Scan for the cell matching the given text and deliver its (x, y) coordinate at center. 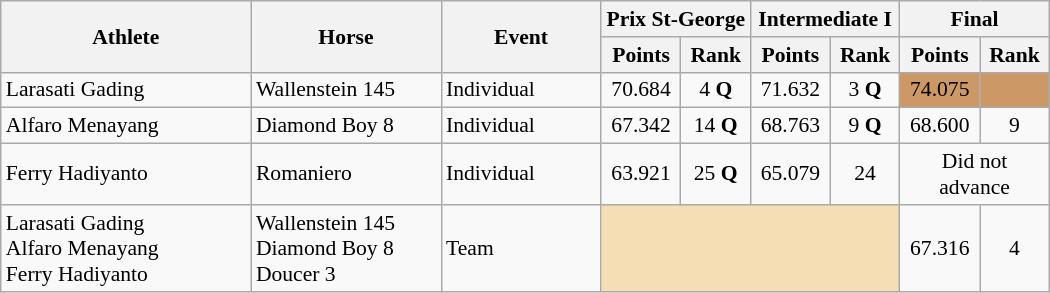
Alfaro Menayang (126, 126)
Romaniero (346, 174)
Wallenstein 145 Diamond Boy 8 Doucer 3 (346, 248)
Team (521, 248)
Larasati Gading (126, 90)
Event (521, 36)
67.342 (641, 126)
71.632 (790, 90)
4 (1015, 248)
74.075 (940, 90)
Prix St-George (676, 19)
68.600 (940, 126)
4 Q (716, 90)
24 (865, 174)
63.921 (641, 174)
Intermediate I (824, 19)
Wallenstein 145 (346, 90)
65.079 (790, 174)
Horse (346, 36)
67.316 (940, 248)
70.684 (641, 90)
68.763 (790, 126)
Ferry Hadiyanto (126, 174)
3 Q (865, 90)
14 Q (716, 126)
Athlete (126, 36)
Larasati Gading Alfaro Menayang Ferry Hadiyanto (126, 248)
Diamond Boy 8 (346, 126)
Final (974, 19)
9 Q (865, 126)
9 (1015, 126)
Did not advance (974, 174)
25 Q (716, 174)
